Output the (x, y) coordinate of the center of the cell containing the given text.  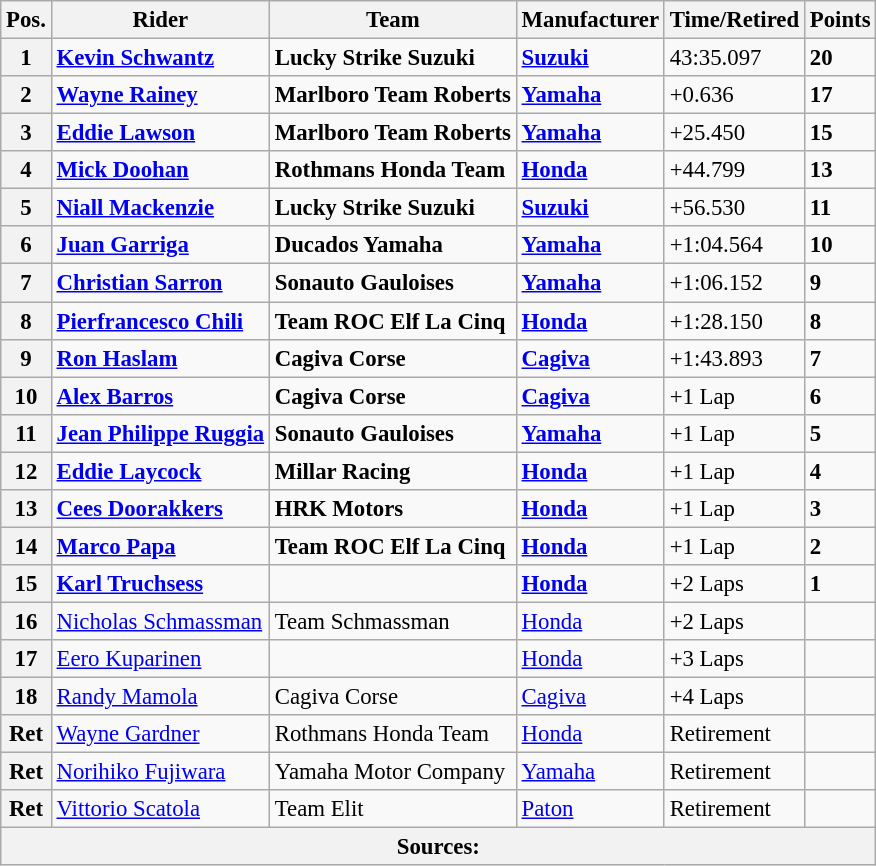
+56.530 (734, 208)
Ron Haslam (160, 358)
Wayne Rainey (160, 95)
Juan Garriga (160, 245)
Manufacturer (590, 20)
+25.450 (734, 133)
Rider (160, 20)
Christian Sarron (160, 283)
Norihiko Fujiwara (160, 772)
Eero Kuparinen (160, 659)
Points (840, 20)
Team Elit (392, 809)
20 (840, 58)
+1:04.564 (734, 245)
Mick Doohan (160, 170)
Eddie Laycock (160, 471)
Team Schmassman (392, 621)
Paton (590, 809)
Millar Racing (392, 471)
Pos. (26, 20)
Sources: (438, 847)
Ducados Yamaha (392, 245)
Yamaha Motor Company (392, 772)
43:35.097 (734, 58)
+1:06.152 (734, 283)
Niall Mackenzie (160, 208)
18 (26, 697)
Cees Doorakkers (160, 509)
12 (26, 471)
Wayne Gardner (160, 734)
Nicholas Schmassman (160, 621)
Alex Barros (160, 396)
+4 Laps (734, 697)
+0.636 (734, 95)
16 (26, 621)
Vittorio Scatola (160, 809)
Pierfrancesco Chili (160, 321)
Marco Papa (160, 546)
Time/Retired (734, 20)
14 (26, 546)
HRK Motors (392, 509)
Randy Mamola (160, 697)
Karl Truchsess (160, 584)
Eddie Lawson (160, 133)
Kevin Schwantz (160, 58)
+44.799 (734, 170)
+1:28.150 (734, 321)
+1:43.893 (734, 358)
Jean Philippe Ruggia (160, 433)
+3 Laps (734, 659)
Team (392, 20)
